Provide the (x, y) coordinate of the cell's center where the given text is located.  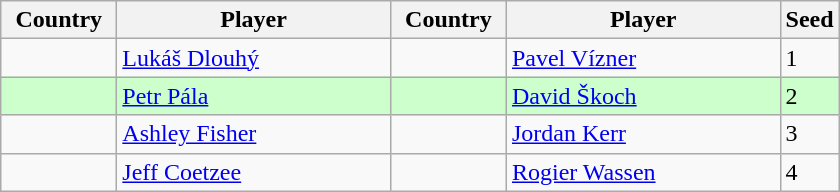
Lukáš Dlouhý (254, 58)
Rogier Wassen (643, 172)
Jeff Coetzee (254, 172)
Jordan Kerr (643, 134)
Pavel Vízner (643, 58)
1 (810, 58)
David Škoch (643, 96)
2 (810, 96)
Seed (810, 20)
Ashley Fisher (254, 134)
4 (810, 172)
3 (810, 134)
Petr Pála (254, 96)
